Provide the (X, Y) coordinate of the cell's center where the given text is located.  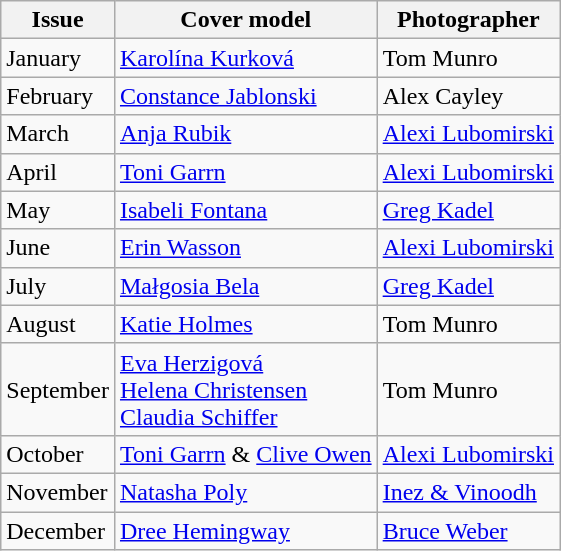
Małgosia Bela (246, 286)
March (58, 134)
April (58, 172)
Karolína Kurková (246, 58)
Katie Holmes (246, 324)
June (58, 248)
Inez & Vinoodh (468, 492)
Dree Hemingway (246, 531)
Natasha Poly (246, 492)
Isabeli Fontana (246, 210)
Anja Rubik (246, 134)
February (58, 96)
Issue (58, 20)
November (58, 492)
Constance Jablonski (246, 96)
Cover model (246, 20)
Bruce Weber (468, 531)
Photographer (468, 20)
May (58, 210)
January (58, 58)
July (58, 286)
October (58, 454)
Alex Cayley (468, 96)
September (58, 389)
August (58, 324)
Toni Garrn (246, 172)
December (58, 531)
Eva HerzigováHelena ChristensenClaudia Schiffer (246, 389)
Erin Wasson (246, 248)
Toni Garrn & Clive Owen (246, 454)
